Search for the cell housing the specified text and yield its [x, y] center coordinate. 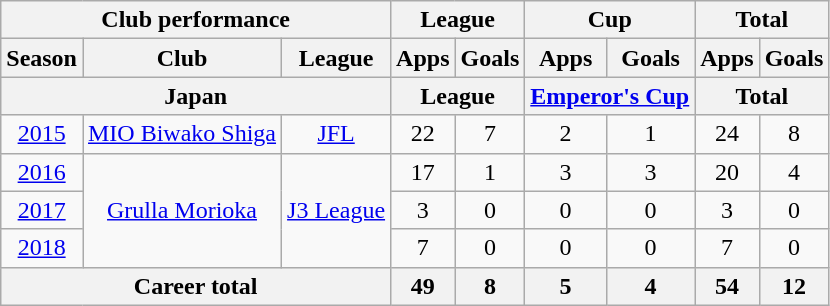
2017 [42, 210]
22 [423, 134]
J3 League [336, 210]
2 [566, 134]
49 [423, 286]
Club [182, 58]
Cup [610, 20]
24 [727, 134]
2015 [42, 134]
17 [423, 172]
2018 [42, 248]
JFL [336, 134]
Grulla Morioka [182, 210]
2016 [42, 172]
Japan [196, 96]
5 [566, 286]
12 [794, 286]
Club performance [196, 20]
Emperor's Cup [610, 96]
Season [42, 58]
20 [727, 172]
54 [727, 286]
Career total [196, 286]
MIO Biwako Shiga [182, 134]
